Return the (X, Y) coordinate for the center point of the cell that contains the specified text.  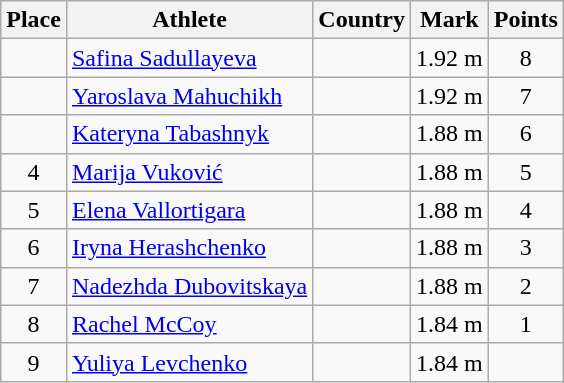
Safina Sadullayeva (189, 58)
Place (34, 20)
Yaroslava Mahuchikh (189, 96)
Elena Vallortigara (189, 210)
Points (526, 20)
2 (526, 286)
1 (526, 324)
9 (34, 362)
Kateryna Tabashnyk (189, 134)
Marija Vuković (189, 172)
Country (362, 20)
Nadezhda Dubovitskaya (189, 286)
Athlete (189, 20)
Rachel McCoy (189, 324)
3 (526, 248)
Iryna Herashchenko (189, 248)
Yuliya Levchenko (189, 362)
Mark (450, 20)
